Output the (X, Y) coordinate of the center of the cell containing the given text.  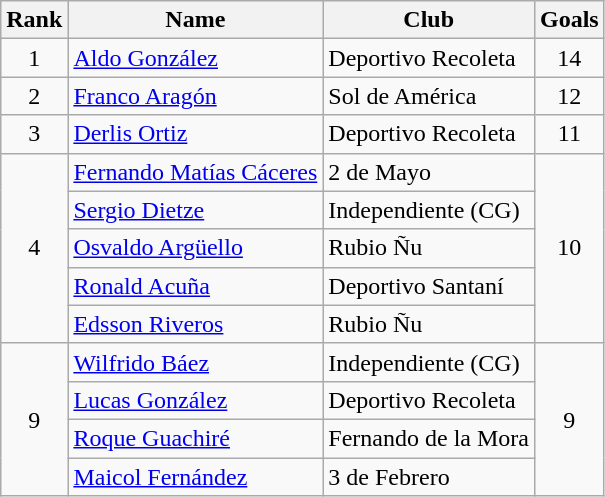
12 (569, 96)
2 (34, 96)
3 de Febrero (429, 477)
11 (569, 134)
Club (429, 20)
Osvaldo Argüello (196, 248)
Wilfrido Báez (196, 362)
Name (196, 20)
Fernando de la Mora (429, 438)
4 (34, 248)
Goals (569, 20)
Maicol Fernández (196, 477)
Rank (34, 20)
Deportivo Santaní (429, 286)
10 (569, 248)
Franco Aragón (196, 96)
Fernando Matías Cáceres (196, 172)
3 (34, 134)
1 (34, 58)
Aldo González (196, 58)
2 de Mayo (429, 172)
Derlis Ortiz (196, 134)
Edsson Riveros (196, 324)
Sol de América (429, 96)
Sergio Dietze (196, 210)
Lucas González (196, 400)
Roque Guachiré (196, 438)
14 (569, 58)
Ronald Acuña (196, 286)
